Identify which cell holds the provided text, then report its [X, Y] central coordinate. 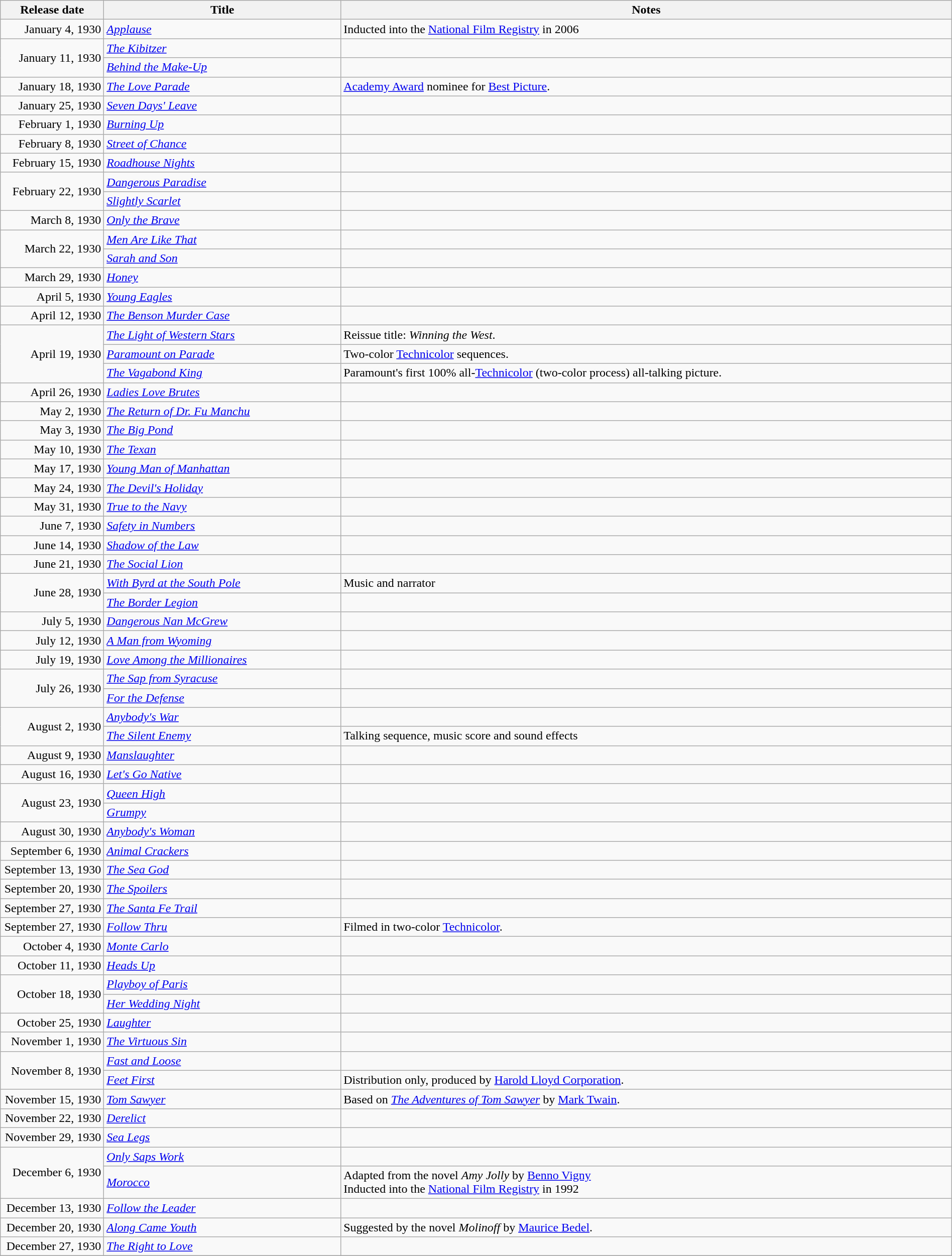
June 14, 1930 [52, 545]
Along Came Youth [222, 1227]
Queen High [222, 793]
Music and narrator [647, 583]
November 29, 1930 [52, 1137]
April 5, 1930 [52, 297]
September 6, 1930 [52, 851]
The Light of Western Stars [222, 335]
Seven Days' Leave [222, 105]
June 21, 1930 [52, 564]
The Border Legion [222, 602]
Filmed in two-color Technicolor. [647, 927]
Adapted from the novel Amy Jolly by Benno VignyInducted into the National Film Registry in 1992 [647, 1183]
Suggested by the novel Molinoff by Maurice Bedel. [647, 1227]
Two-color Technicolor sequences. [647, 354]
Paramount on Parade [222, 354]
Only the Brave [222, 220]
June 7, 1930 [52, 526]
Release date [52, 10]
Men Are Like That [222, 239]
Roadhouse Nights [222, 163]
April 19, 1930 [52, 354]
The Social Lion [222, 564]
Heads Up [222, 965]
The Big Pond [222, 430]
August 23, 1930 [52, 803]
Only Saps Work [222, 1156]
For the Defense [222, 698]
March 29, 1930 [52, 278]
Street of Chance [222, 144]
December 6, 1930 [52, 1173]
December 27, 1930 [52, 1246]
Grumpy [222, 812]
February 22, 1930 [52, 191]
October 18, 1930 [52, 994]
True to the Navy [222, 507]
January 11, 1930 [52, 58]
The Spoilers [222, 889]
The Love Parade [222, 86]
July 5, 1930 [52, 621]
Dangerous Paradise [222, 182]
The Benson Murder Case [222, 316]
Shadow of the Law [222, 545]
The Silent Enemy [222, 736]
The Kibitzer [222, 48]
Honey [222, 278]
November 15, 1930 [52, 1099]
Young Eagles [222, 297]
July 26, 1930 [52, 688]
The Texan [222, 449]
Inducted into the National Film Registry in 2006 [647, 29]
Manslaughter [222, 755]
May 3, 1930 [52, 430]
September 20, 1930 [52, 889]
The Return of Dr. Fu Manchu [222, 411]
May 10, 1930 [52, 449]
March 22, 1930 [52, 249]
Ladies Love Brutes [222, 392]
January 18, 1930 [52, 86]
Tom Sawyer [222, 1099]
February 15, 1930 [52, 163]
April 12, 1930 [52, 316]
Monte Carlo [222, 946]
Based on The Adventures of Tom Sawyer by Mark Twain. [647, 1099]
Burning Up [222, 124]
March 8, 1930 [52, 220]
Let's Go Native [222, 774]
February 8, 1930 [52, 144]
September 13, 1930 [52, 870]
Sarah and Son [222, 259]
Applause [222, 29]
February 1, 1930 [52, 124]
The Virtuous Sin [222, 1042]
November 22, 1930 [52, 1118]
July 12, 1930 [52, 641]
Title [222, 10]
July 19, 1930 [52, 660]
Slightly Scarlet [222, 201]
October 25, 1930 [52, 1023]
The Santa Fe Trail [222, 908]
Academy Award nominee for Best Picture. [647, 86]
Playboy of Paris [222, 984]
Anybody's War [222, 717]
Feet First [222, 1080]
Reissue title: Winning the West. [647, 335]
The Right to Love [222, 1246]
Behind the Make-Up [222, 67]
The Sea God [222, 870]
Morocco [222, 1183]
August 2, 1930 [52, 726]
With Byrd at the South Pole [222, 583]
Laughter [222, 1023]
Distribution only, produced by Harold Lloyd Corporation. [647, 1080]
Love Among the Millionaires [222, 660]
Safety in Numbers [222, 526]
August 30, 1930 [52, 831]
January 25, 1930 [52, 105]
The Devil's Holiday [222, 487]
April 26, 1930 [52, 392]
Talking sequence, music score and sound effects [647, 736]
Animal Crackers [222, 851]
December 20, 1930 [52, 1227]
June 28, 1930 [52, 593]
Her Wedding Night [222, 1003]
Anybody's Woman [222, 831]
November 1, 1930 [52, 1042]
May 2, 1930 [52, 411]
November 8, 1930 [52, 1070]
Notes [647, 10]
Derelict [222, 1118]
Sea Legs [222, 1137]
Young Man of Manhattan [222, 468]
May 24, 1930 [52, 487]
The Sap from Syracuse [222, 679]
Follow the Leader [222, 1208]
August 16, 1930 [52, 774]
May 31, 1930 [52, 507]
Follow Thru [222, 927]
May 17, 1930 [52, 468]
Paramount's first 100% all-Technicolor (two-color process) all-talking picture. [647, 373]
Fast and Loose [222, 1061]
A Man from Wyoming [222, 641]
October 4, 1930 [52, 946]
December 13, 1930 [52, 1208]
The Vagabond King [222, 373]
August 9, 1930 [52, 755]
January 4, 1930 [52, 29]
Dangerous Nan McGrew [222, 621]
October 11, 1930 [52, 965]
